Determine the (x, y) coordinate at the center of the cell enclosing the given text.  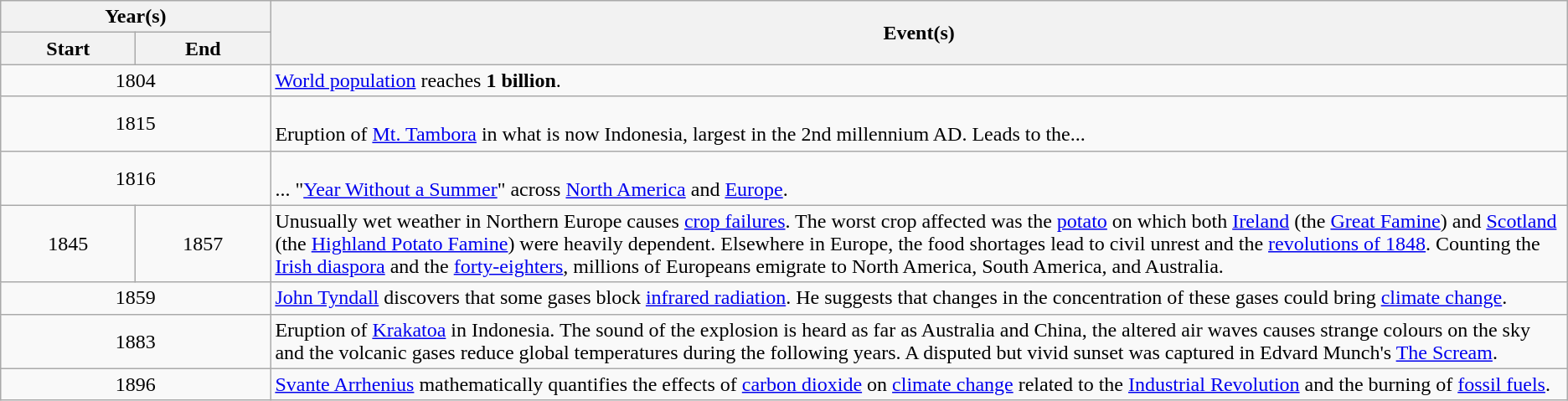
1845 (69, 244)
1804 (136, 80)
1815 (136, 124)
1883 (136, 342)
1896 (136, 384)
Start (69, 49)
1857 (203, 244)
... "Year Without a Summer" across North America and Europe. (919, 177)
End (203, 49)
1816 (136, 177)
World population reaches 1 billion. (919, 80)
Event(s) (919, 33)
Eruption of Mt. Tambora in what is now Indonesia, largest in the 2nd millennium AD. Leads to the... (919, 124)
Year(s) (136, 17)
1859 (136, 298)
